For the text-containing cell, return its midpoint in [x, y] coordinate format. 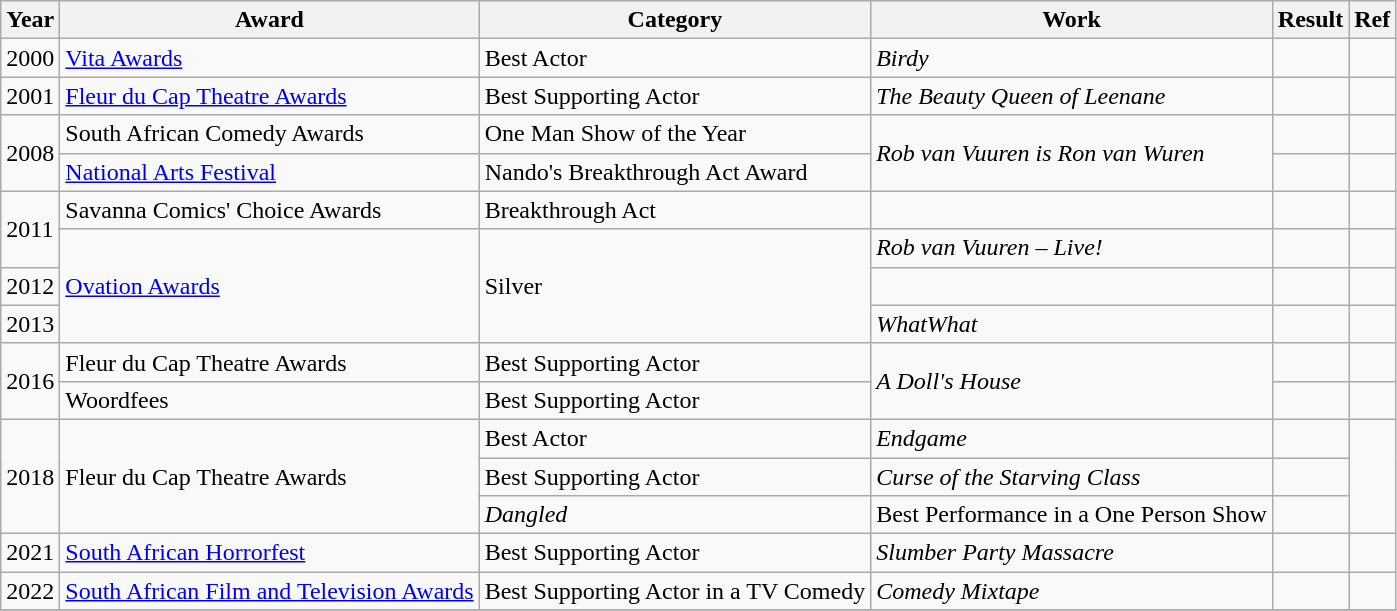
A Doll's House [1072, 381]
South African Comedy Awards [270, 134]
2011 [30, 229]
WhatWhat [1072, 324]
Slumber Party Massacre [1072, 553]
Result [1310, 20]
Best Supporting Actor in a TV Comedy [675, 591]
Dangled [675, 515]
Work [1072, 20]
Birdy [1072, 58]
2008 [30, 153]
Award [270, 20]
South African Horrorfest [270, 553]
Nando's Breakthrough Act Award [675, 172]
Year [30, 20]
Curse of the Starving Class [1072, 477]
Vita Awards [270, 58]
One Man Show of the Year [675, 134]
Endgame [1072, 438]
Comedy Mixtape [1072, 591]
Best Performance in a One Person Show [1072, 515]
National Arts Festival [270, 172]
Ovation Awards [270, 286]
2000 [30, 58]
Woordfees [270, 400]
2022 [30, 591]
Breakthrough Act [675, 210]
The Beauty Queen of Leenane [1072, 96]
2016 [30, 381]
Category [675, 20]
2001 [30, 96]
Rob van Vuuren – Live! [1072, 248]
2013 [30, 324]
South African Film and Television Awards [270, 591]
2018 [30, 476]
2012 [30, 286]
2021 [30, 553]
Ref [1372, 20]
Savanna Comics' Choice Awards [270, 210]
Rob van Vuuren is Ron van Wuren [1072, 153]
Silver [675, 286]
